From the cell containing the given text, extract its center point as (X, Y) coordinate. 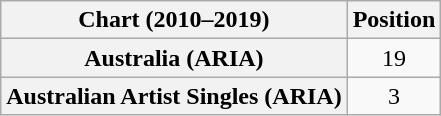
3 (394, 96)
Position (394, 20)
Australia (ARIA) (174, 58)
Australian Artist Singles (ARIA) (174, 96)
19 (394, 58)
Chart (2010–2019) (174, 20)
